Determine the (X, Y) coordinate at the center of the cell enclosing the given text.  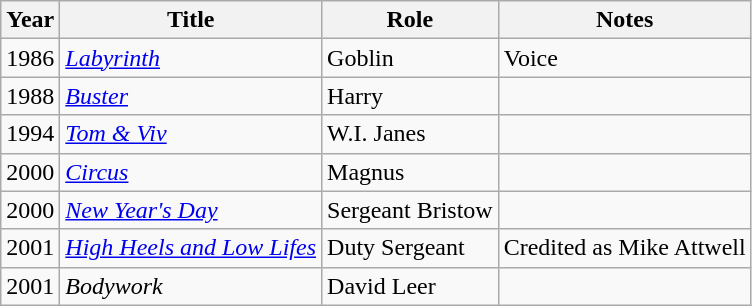
High Heels and Low Lifes (191, 248)
Labyrinth (191, 58)
Harry (410, 96)
Circus (191, 172)
Magnus (410, 172)
David Leer (410, 286)
New Year's Day (191, 210)
Buster (191, 96)
Goblin (410, 58)
1986 (30, 58)
Notes (624, 20)
Sergeant Bristow (410, 210)
Tom & Viv (191, 134)
W.I. Janes (410, 134)
Bodywork (191, 286)
Year (30, 20)
1988 (30, 96)
Duty Sergeant (410, 248)
Title (191, 20)
Credited as Mike Attwell (624, 248)
Role (410, 20)
1994 (30, 134)
Voice (624, 58)
